Find where the given text appears and provide that cell's center as (x, y) coordinate. 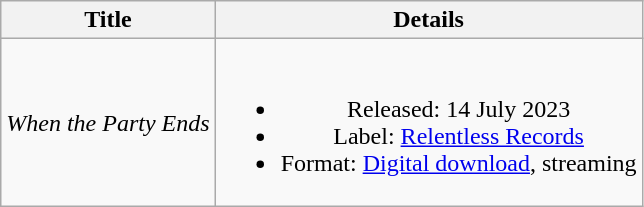
Released: 14 July 2023Label: Relentless RecordsFormat: Digital download, streaming (428, 122)
Title (108, 20)
When the Party Ends (108, 122)
Details (428, 20)
